Return the [X, Y] coordinate for the center point of the cell that contains the specified text.  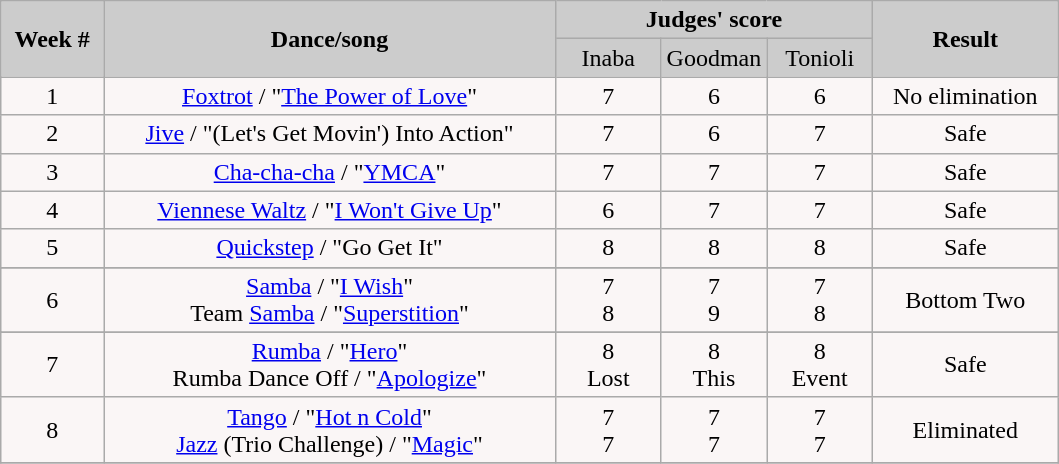
Dance/song [330, 39]
Bottom Two [966, 300]
No elimination [966, 96]
Foxtrot / "The Power of Love" [330, 96]
Result [966, 39]
8Event [820, 364]
Samba / "I Wish"Team Samba / "Superstition" [330, 300]
3 [52, 172]
4 [52, 210]
Eliminated [966, 430]
Rumba / "Hero"Rumba Dance Off / "Apologize" [330, 364]
79 [714, 300]
1 [52, 96]
2 [52, 134]
Quickstep / "Go Get It" [330, 248]
Viennese Waltz / "I Won't Give Up" [330, 210]
8Lost [608, 364]
8This [714, 364]
Goodman [714, 58]
5 [52, 248]
Cha-cha-cha / "YMCA" [330, 172]
Tonioli [820, 58]
Jive / "(Let's Get Movin') Into Action" [330, 134]
Week # [52, 39]
Judges' score [714, 20]
Tango / "Hot n Cold"Jazz (Trio Challenge) / "Magic" [330, 430]
Inaba [608, 58]
